Capture the cell that displays the provided text and extract its [x, y] central coordinate. 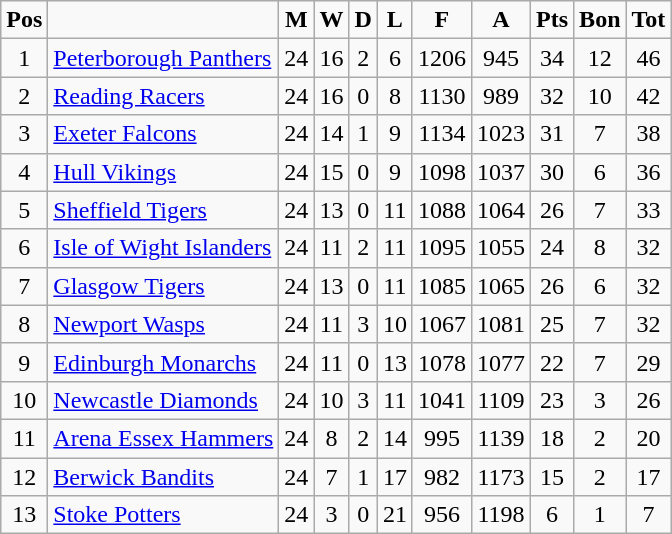
989 [500, 96]
Glasgow Tigers [164, 286]
1109 [500, 400]
1088 [442, 210]
36 [648, 172]
Berwick Bandits [164, 477]
5 [24, 210]
D [363, 20]
982 [442, 477]
20 [648, 438]
1098 [442, 172]
34 [552, 58]
L [394, 20]
1081 [500, 324]
1134 [442, 134]
30 [552, 172]
22 [552, 362]
1023 [500, 134]
1085 [442, 286]
18 [552, 438]
Reading Racers [164, 96]
38 [648, 134]
Pts [552, 20]
29 [648, 362]
4 [24, 172]
1065 [500, 286]
M [296, 20]
1055 [500, 248]
Pos [24, 20]
1206 [442, 58]
1067 [442, 324]
1173 [500, 477]
Arena Essex Hammers [164, 438]
995 [442, 438]
1078 [442, 362]
W [332, 20]
Tot [648, 20]
Isle of Wight Islanders [164, 248]
Peterborough Panthers [164, 58]
Stoke Potters [164, 515]
Edinburgh Monarchs [164, 362]
31 [552, 134]
Newport Wasps [164, 324]
1139 [500, 438]
Hull Vikings [164, 172]
F [442, 20]
1077 [500, 362]
25 [552, 324]
23 [552, 400]
21 [394, 515]
A [500, 20]
33 [648, 210]
46 [648, 58]
42 [648, 96]
1037 [500, 172]
945 [500, 58]
1064 [500, 210]
Newcastle Diamonds [164, 400]
1041 [442, 400]
Bon [600, 20]
1095 [442, 248]
1130 [442, 96]
Sheffield Tigers [164, 210]
Exeter Falcons [164, 134]
956 [442, 515]
1198 [500, 515]
